Return the (x, y) coordinate for the center point of the cell that contains the specified text.  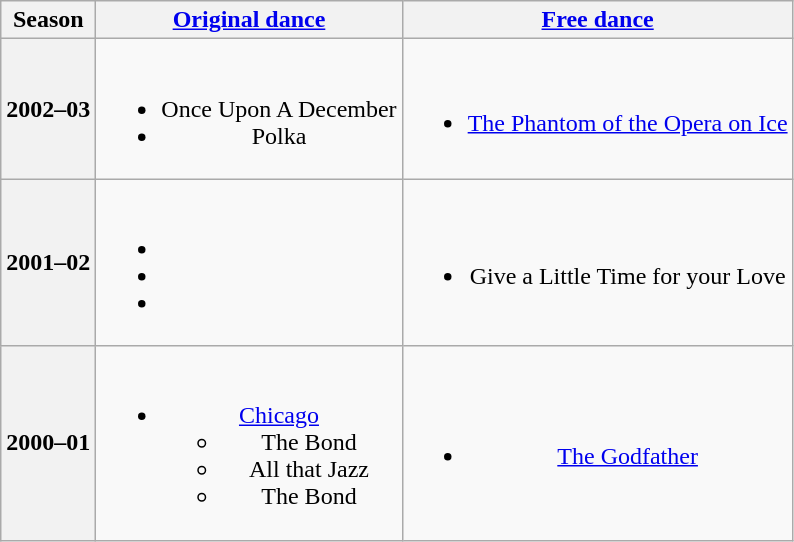
2000–01 (48, 443)
The Godfather (598, 443)
Give a Little Time for your Love (598, 262)
Original dance (249, 20)
Free dance (598, 20)
2001–02 (48, 262)
Chicago The Bond All that Jazz The Bond (249, 443)
Once Upon A December Polka (249, 109)
Season (48, 20)
The Phantom of the Opera on Ice (598, 109)
2002–03 (48, 109)
